Locate the cell with the specified text and output its (X, Y) center coordinate. 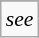
see (20, 19)
